Identify which cell holds the provided text, then report its [X, Y] central coordinate. 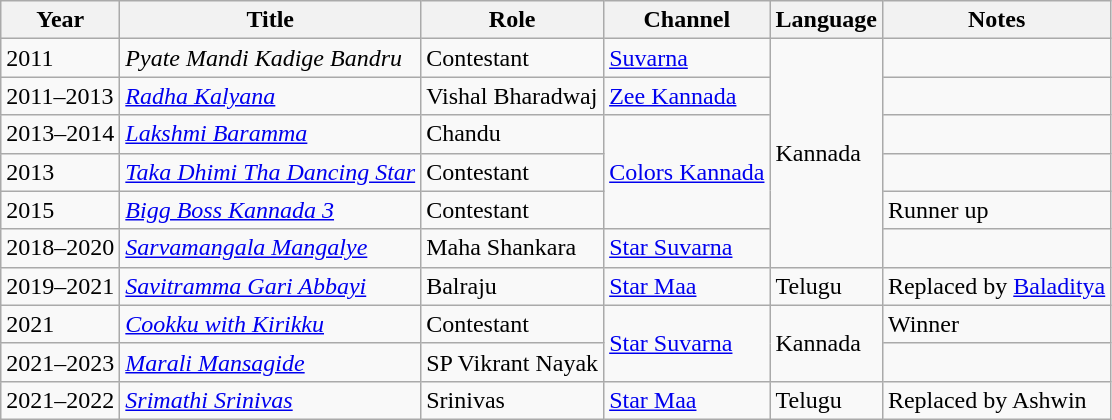
Runner up [996, 210]
2021–2022 [60, 400]
Title [270, 20]
Sarvamangala Mangalye [270, 248]
Channel [687, 20]
Maha Shankara [512, 248]
Pyate Mandi Kadige Bandru [270, 58]
Replaced by Baladitya [996, 286]
Vishal Bharadwaj [512, 96]
2015 [60, 210]
2019–2021 [60, 286]
2011 [60, 58]
Suvarna [687, 58]
Taka Dhimi Tha Dancing Star [270, 172]
2013–2014 [60, 134]
Srinivas [512, 400]
Year [60, 20]
2018–2020 [60, 248]
Language [826, 20]
Winner [996, 324]
Radha Kalyana [270, 96]
Lakshmi Baramma [270, 134]
2021 [60, 324]
2011–2013 [60, 96]
SP Vikrant Nayak [512, 362]
Savitramma Gari Abbayi [270, 286]
2021–2023 [60, 362]
Role [512, 20]
Balraju [512, 286]
Chandu [512, 134]
Replaced by Ashwin [996, 400]
Zee Kannada [687, 96]
Srimathi Srinivas [270, 400]
Colors Kannada [687, 172]
2013 [60, 172]
Marali Mansagide [270, 362]
Cookku with Kirikku [270, 324]
Bigg Boss Kannada 3 [270, 210]
Notes [996, 20]
